Search for the cell housing the specified text and yield its [X, Y] center coordinate. 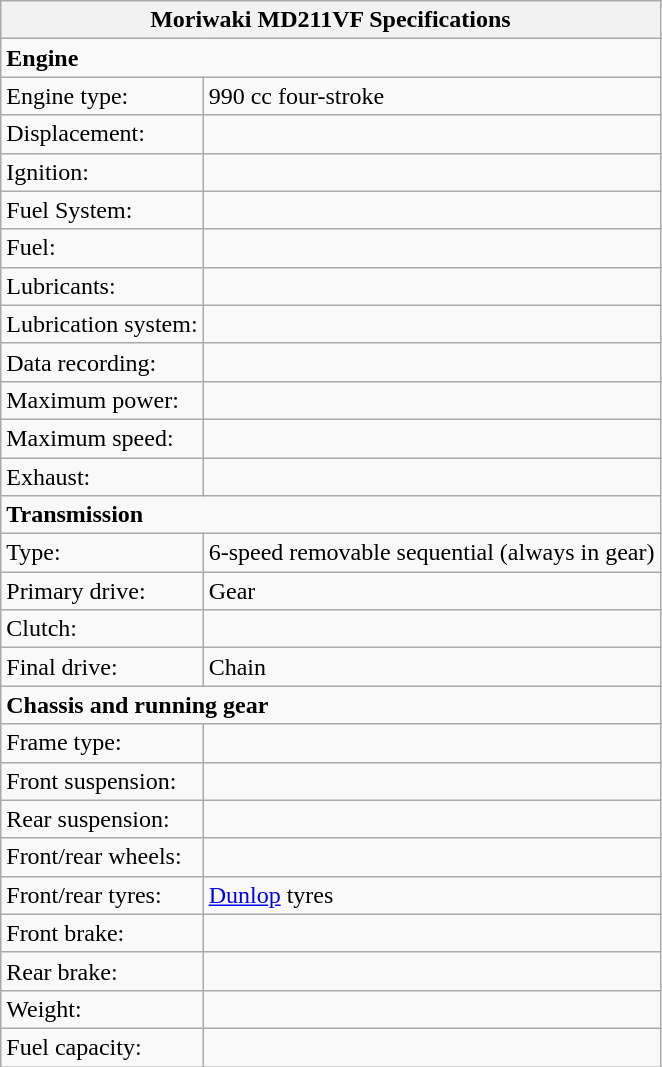
Weight: [102, 1009]
Front/rear tyres: [102, 895]
Displacement: [102, 134]
Rear suspension: [102, 819]
Chassis and running gear [330, 705]
Front/rear wheels: [102, 857]
Dunlop tyres [432, 895]
Front brake: [102, 933]
990 cc four-stroke [432, 96]
Data recording: [102, 362]
Engine [330, 58]
Exhaust: [102, 477]
Chain [432, 667]
Frame type: [102, 743]
Front suspension: [102, 781]
Fuel capacity: [102, 1047]
Fuel System: [102, 210]
6-speed removable sequential (always in gear) [432, 553]
Maximum power: [102, 400]
Clutch: [102, 629]
Type: [102, 553]
Engine type: [102, 96]
Primary drive: [102, 591]
Moriwaki MD211VF Specifications [330, 20]
Rear brake: [102, 971]
Final drive: [102, 667]
Gear [432, 591]
Transmission [330, 515]
Fuel: [102, 248]
Ignition: [102, 172]
Lubricants: [102, 286]
Maximum speed: [102, 438]
Lubrication system: [102, 324]
